From the cell containing the given text, extract its center point as [x, y] coordinate. 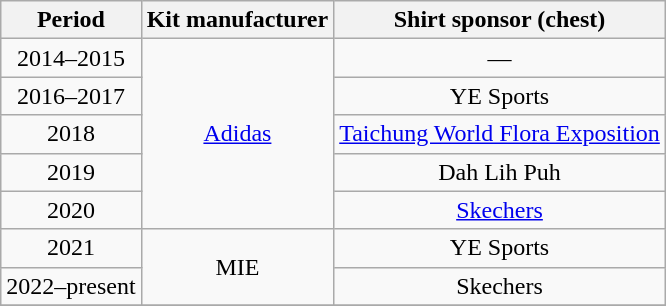
Shirt sponsor (chest) [500, 20]
Kit manufacturer [238, 20]
Dah Lih Puh [500, 172]
2021 [71, 248]
2022–present [71, 286]
MIE [238, 267]
2019 [71, 172]
Adidas [238, 134]
2018 [71, 134]
— [500, 58]
Period [71, 20]
2014–2015 [71, 58]
2016–2017 [71, 96]
2020 [71, 210]
Taichung World Flora Exposition [500, 134]
